Detect which cell encompasses the target text, then output its (X, Y) center coordinate. 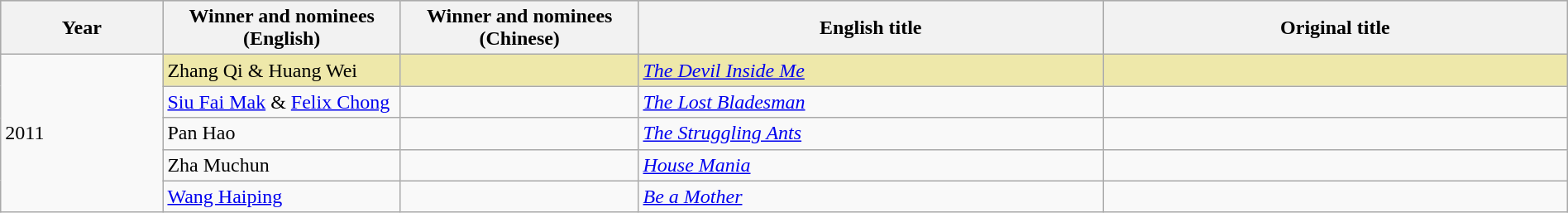
Be a Mother (871, 196)
Zha Muchun (282, 165)
Wang Haiping (282, 196)
Original title (1336, 28)
Pan Hao (282, 133)
House Mania (871, 165)
The Struggling Ants (871, 133)
Winner and nominees(English) (282, 28)
Year (82, 28)
English title (871, 28)
Siu Fai Mak & Felix Chong (282, 102)
Zhang Qi & Huang Wei (282, 70)
The Devil Inside Me (871, 70)
The Lost Bladesman (871, 102)
2011 (82, 133)
Winner and nominees(Chinese) (519, 28)
